Find where the given text appears and provide that cell's center as (X, Y) coordinate. 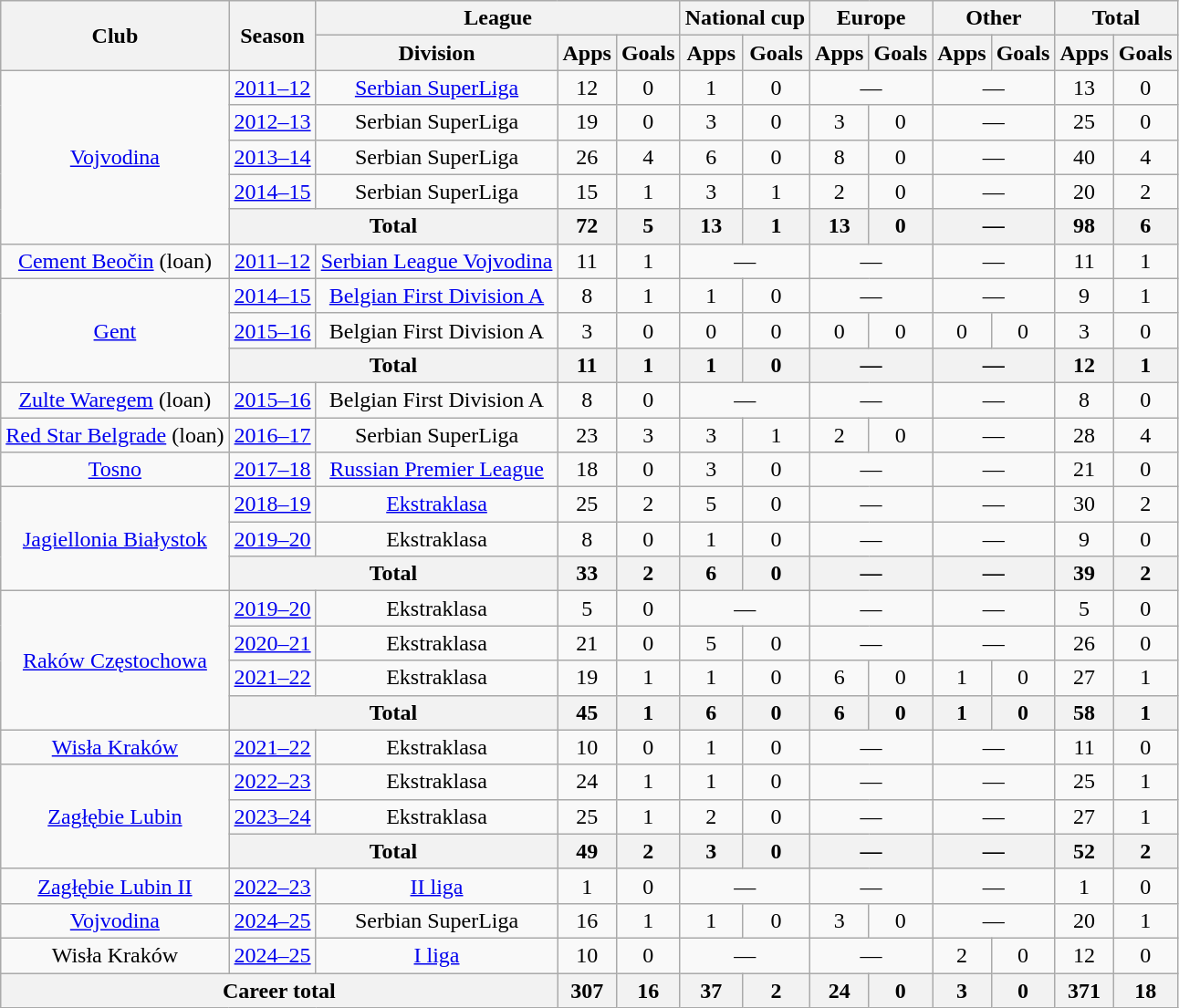
58 (1084, 712)
Zulte Waregem (loan) (115, 400)
2017–18 (272, 470)
2013–14 (272, 157)
15 (587, 192)
33 (587, 574)
Gent (115, 330)
I liga (436, 955)
Other (994, 18)
Career total (279, 990)
52 (1084, 851)
Tosno (115, 470)
Division (436, 53)
National cup (745, 18)
371 (1084, 990)
39 (1084, 574)
28 (1084, 435)
72 (587, 226)
League (498, 18)
Europe (871, 18)
2023–24 (272, 816)
307 (587, 990)
Club (115, 36)
Season (272, 36)
Cement Beočin (loan) (115, 261)
Red Star Belgrade (loan) (115, 435)
2012–13 (272, 122)
2016–17 (272, 435)
37 (711, 990)
40 (1084, 157)
Zagłębie Lubin II (115, 886)
Serbian League Vojvodina (436, 261)
Zagłębie Lubin (115, 816)
Russian Premier League (436, 470)
23 (587, 435)
98 (1084, 226)
Jagiellonia Białystok (115, 539)
49 (587, 851)
30 (1084, 504)
Raków Częstochowa (115, 660)
2018–19 (272, 504)
II liga (436, 886)
45 (587, 712)
2020–21 (272, 643)
